Identify which cell holds the provided text, then report its (X, Y) central coordinate. 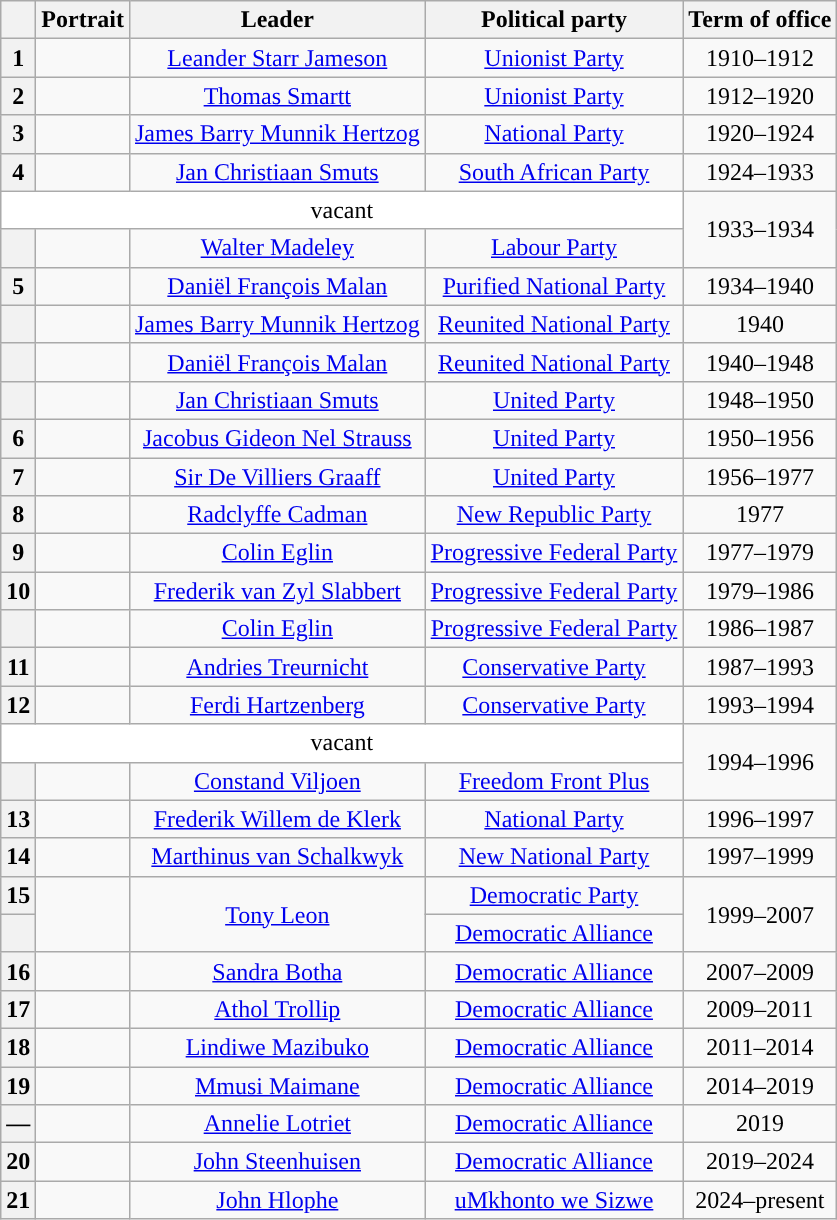
Constand Viljoen (277, 781)
18 (18, 1047)
17 (18, 1009)
9 (18, 553)
1993–1994 (760, 705)
1979–1986 (760, 591)
13 (18, 819)
Purified National Party (554, 286)
Labour Party (554, 248)
1940–1948 (760, 362)
Democratic Party (554, 895)
19 (18, 1085)
Lindiwe Mazibuko (277, 1047)
Frederik Willem de Klerk (277, 819)
New National Party (554, 857)
1948–1950 (760, 400)
1977 (760, 515)
2 (18, 96)
New Republic Party (554, 515)
1956–1977 (760, 477)
Leader (277, 20)
1924–1933 (760, 172)
1940 (760, 324)
1986–1987 (760, 629)
4 (18, 172)
1999–2007 (760, 914)
Tony Leon (277, 914)
Portrait (83, 20)
2019 (760, 1124)
Walter Madeley (277, 248)
John Steenhuisen (277, 1162)
1950–1956 (760, 438)
6 (18, 438)
7 (18, 477)
5 (18, 286)
1994–1996 (760, 762)
Freedom Front Plus (554, 781)
South African Party (554, 172)
1987–1993 (760, 667)
1933–1934 (760, 229)
20 (18, 1162)
Sir De Villiers Graaff (277, 477)
1977–1979 (760, 553)
2024–present (760, 1200)
John Hlophe (277, 1200)
2009–2011 (760, 1009)
1920–1924 (760, 134)
2007–2009 (760, 971)
1 (18, 58)
Mmusi Maimane (277, 1085)
16 (18, 971)
21 (18, 1200)
3 (18, 134)
Jacobus Gideon Nel Strauss (277, 438)
Leander Starr Jameson (277, 58)
14 (18, 857)
1934–1940 (760, 286)
— (18, 1124)
Frederik van Zyl Slabbert (277, 591)
Political party (554, 20)
2014–2019 (760, 1085)
2019–2024 (760, 1162)
12 (18, 705)
uMkhonto we Sizwe (554, 1200)
15 (18, 895)
1912–1920 (760, 96)
Ferdi Hartzenberg (277, 705)
Athol Trollip (277, 1009)
2011–2014 (760, 1047)
10 (18, 591)
Radclyffe Cadman (277, 515)
1996–1997 (760, 819)
1910–1912 (760, 58)
Annelie Lotriet (277, 1124)
Thomas Smartt (277, 96)
1997–1999 (760, 857)
8 (18, 515)
Andries Treurnicht (277, 667)
Term of office (760, 20)
11 (18, 667)
Sandra Botha (277, 971)
Marthinus van Schalkwyk (277, 857)
